Return the (X, Y) coordinate for the center point of the cell that contains the specified text.  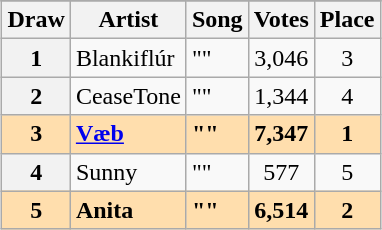
CeaseTone (128, 96)
Votes (281, 20)
3,046 (281, 58)
577 (281, 172)
6,514 (281, 210)
Place (347, 20)
Blankiflúr (128, 58)
Song (217, 20)
7,347 (281, 134)
Sunny (128, 172)
Artist (128, 20)
Anita (128, 210)
Draw (36, 20)
Væb (128, 134)
1,344 (281, 96)
